Capture the cell that displays the provided text and extract its (X, Y) central coordinate. 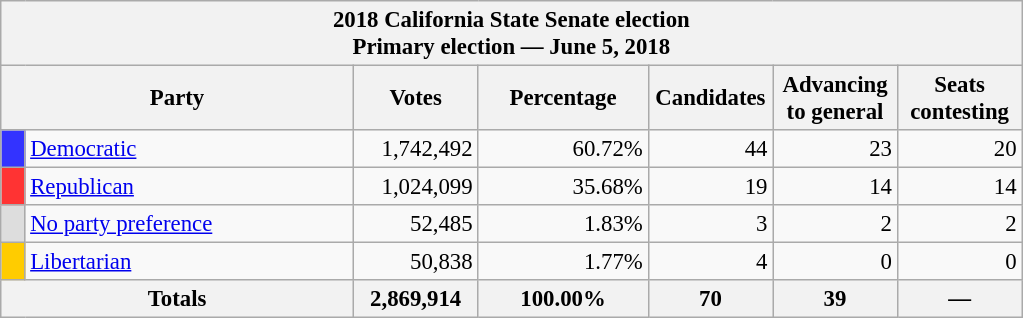
Votes (416, 98)
3 (710, 224)
19 (710, 187)
1.83% (563, 224)
1,742,492 (416, 149)
Candidates (710, 98)
Republican (189, 187)
Libertarian (189, 262)
Seats contesting (960, 98)
100.00% (563, 299)
39 (836, 299)
Percentage (563, 98)
1.77% (563, 262)
4 (710, 262)
50,838 (416, 262)
60.72% (563, 149)
2018 California State Senate electionPrimary election — June 5, 2018 (512, 34)
52,485 (416, 224)
No party preference (189, 224)
1,024,099 (416, 187)
Totals (178, 299)
35.68% (563, 187)
70 (710, 299)
Democratic (189, 149)
44 (710, 149)
20 (960, 149)
2,869,914 (416, 299)
Party (178, 98)
— (960, 299)
Advancing to general (836, 98)
23 (836, 149)
